Search for the cell housing the specified text and yield its [X, Y] center coordinate. 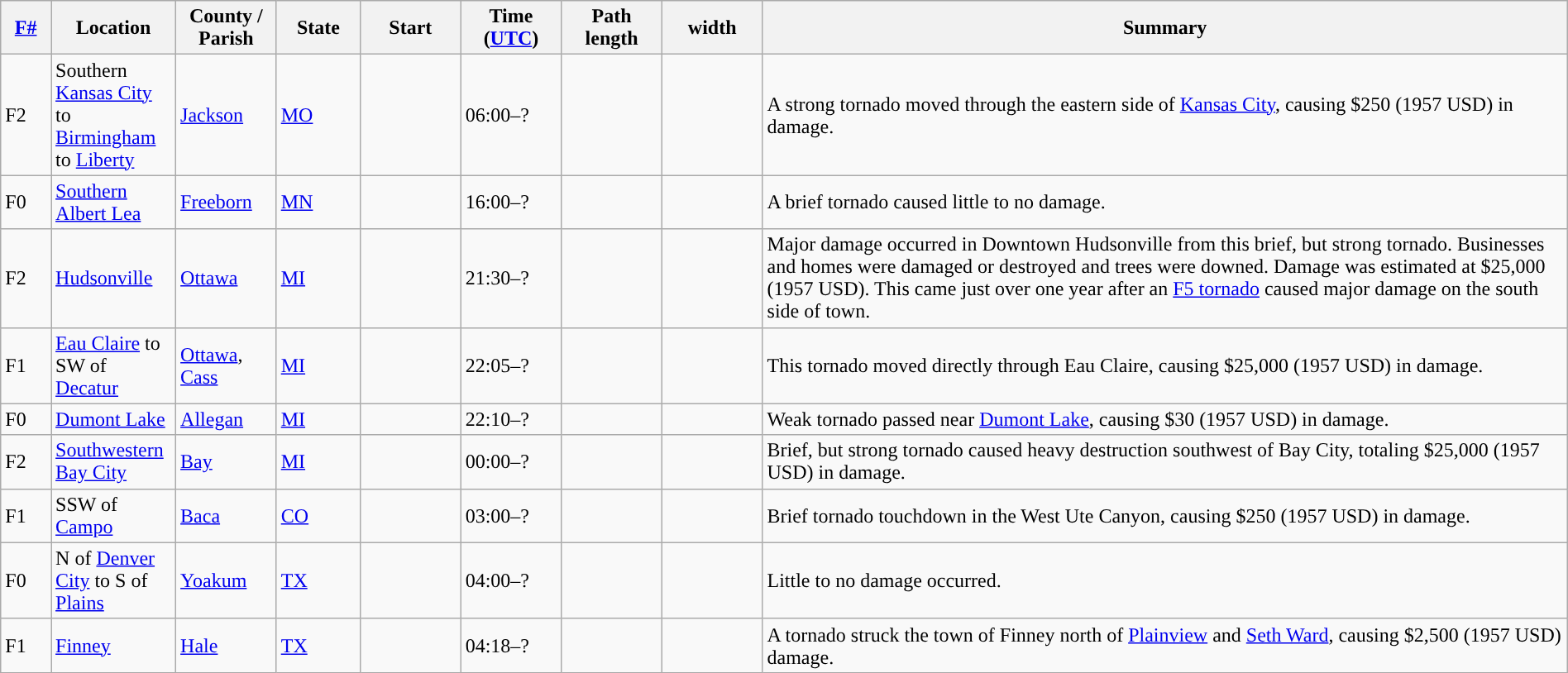
21:30–? [511, 278]
Summary [1164, 28]
County / Parish [227, 28]
MN [318, 202]
N of Denver City to S of Plains [114, 580]
Ottawa [227, 278]
Time (UTC) [511, 28]
Little to no damage occurred. [1164, 580]
06:00–? [511, 115]
A brief tornado caused little to no damage. [1164, 202]
Finney [114, 645]
Brief tornado touchdown in the West Ute Canyon, causing $250 (1957 USD) in damage. [1164, 516]
Jackson [227, 115]
State [318, 28]
Dumont Lake [114, 419]
00:00–? [511, 461]
CO [318, 516]
Location [114, 28]
SSW of Campo [114, 516]
F# [26, 28]
A tornado struck the town of Finney north of Plainview and Seth Ward, causing $2,500 (1957 USD) damage. [1164, 645]
04:00–? [511, 580]
Yoakum [227, 580]
MO [318, 115]
16:00–? [511, 202]
Allegan [227, 419]
Eau Claire to SW of Decatur [114, 365]
Hudsonville [114, 278]
Brief, but strong tornado caused heavy destruction southwest of Bay City, totaling $25,000 (1957 USD) in damage. [1164, 461]
Bay [227, 461]
22:05–? [511, 365]
03:00–? [511, 516]
Weak tornado passed near Dumont Lake, causing $30 (1957 USD) in damage. [1164, 419]
Southern Albert Lea [114, 202]
Ottawa, Cass [227, 365]
04:18–? [511, 645]
22:10–? [511, 419]
Baca [227, 516]
width [712, 28]
Southern Kansas City to Birmingham to Liberty [114, 115]
Path length [612, 28]
Start [411, 28]
Hale [227, 645]
This tornado moved directly through Eau Claire, causing $25,000 (1957 USD) in damage. [1164, 365]
A strong tornado moved through the eastern side of Kansas City, causing $250 (1957 USD) in damage. [1164, 115]
Southwestern Bay City [114, 461]
Freeborn [227, 202]
